Capture the cell that displays the provided text and extract its [x, y] central coordinate. 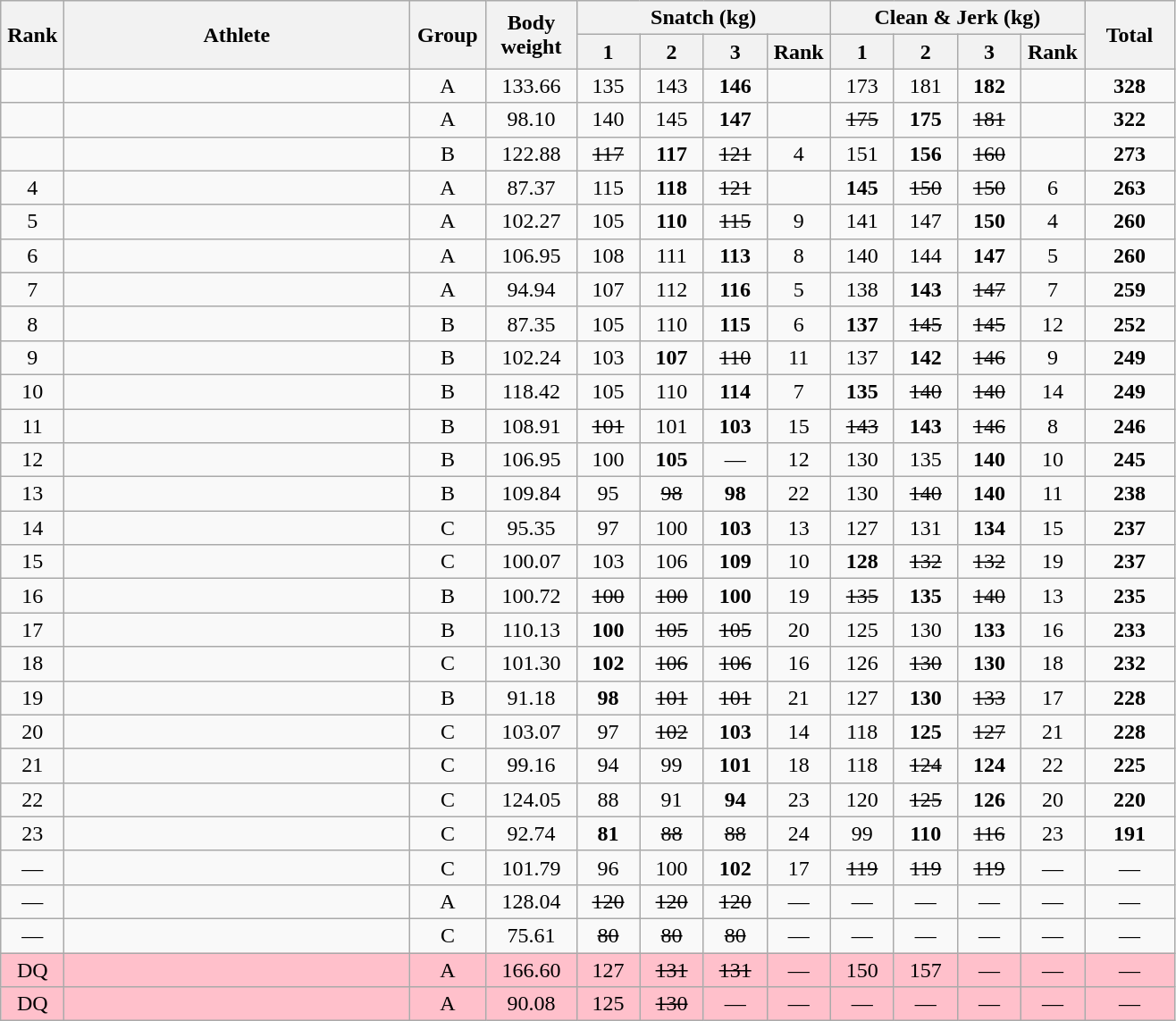
133.66 [531, 86]
157 [926, 969]
90.08 [531, 1004]
252 [1130, 323]
95 [608, 494]
263 [1130, 188]
138 [861, 289]
141 [861, 222]
Clean & Jerk (kg) [957, 18]
102.27 [531, 222]
91 [672, 799]
235 [1130, 596]
94.94 [531, 289]
Body weight [531, 35]
108.91 [531, 426]
225 [1130, 766]
144 [926, 255]
273 [1130, 154]
92.74 [531, 833]
246 [1130, 426]
Group [448, 35]
109 [735, 562]
232 [1130, 664]
75.61 [531, 935]
24 [799, 833]
160 [988, 154]
128 [861, 562]
328 [1130, 86]
173 [861, 86]
238 [1130, 494]
91.18 [531, 698]
322 [1130, 120]
142 [926, 357]
151 [861, 154]
220 [1130, 799]
101.79 [531, 867]
109.84 [531, 494]
156 [926, 154]
134 [988, 528]
113 [735, 255]
96 [608, 867]
111 [672, 255]
108 [608, 255]
245 [1130, 460]
95.35 [531, 528]
124.05 [531, 799]
Total [1130, 35]
259 [1130, 289]
110.13 [531, 630]
103.07 [531, 732]
112 [672, 289]
233 [1130, 630]
102.24 [531, 357]
Snatch (kg) [703, 18]
114 [735, 391]
191 [1130, 833]
166.60 [531, 969]
100.72 [531, 596]
100.07 [531, 562]
122.88 [531, 154]
87.37 [531, 188]
118.42 [531, 391]
87.35 [531, 323]
101.30 [531, 664]
128.04 [531, 901]
81 [608, 833]
99.16 [531, 766]
Athlete [237, 35]
98.10 [531, 120]
182 [988, 86]
